Provide the (X, Y) coordinate of the cell's center where the given text is located.  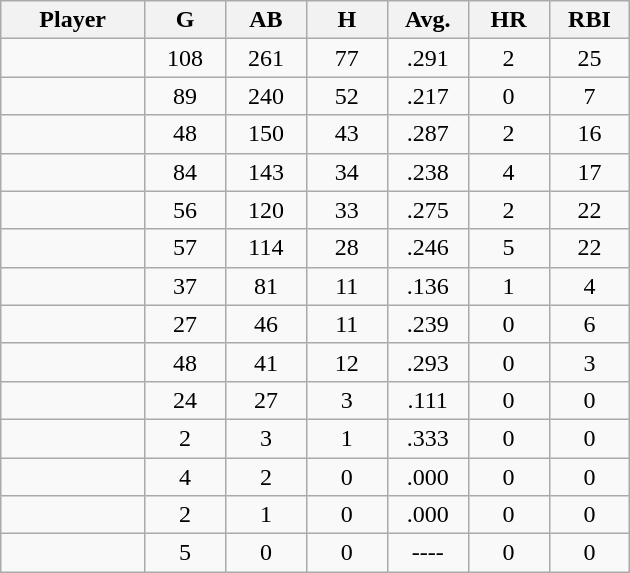
.291 (428, 58)
25 (590, 58)
89 (186, 96)
6 (590, 324)
143 (266, 172)
H (346, 20)
77 (346, 58)
56 (186, 210)
52 (346, 96)
41 (266, 362)
37 (186, 286)
.246 (428, 248)
57 (186, 248)
120 (266, 210)
46 (266, 324)
.333 (428, 438)
240 (266, 96)
108 (186, 58)
33 (346, 210)
.238 (428, 172)
G (186, 20)
AB (266, 20)
---- (428, 553)
34 (346, 172)
81 (266, 286)
24 (186, 400)
.239 (428, 324)
Avg. (428, 20)
Player (73, 20)
114 (266, 248)
261 (266, 58)
17 (590, 172)
.275 (428, 210)
12 (346, 362)
.111 (428, 400)
7 (590, 96)
16 (590, 134)
28 (346, 248)
43 (346, 134)
.293 (428, 362)
HR (508, 20)
.217 (428, 96)
.136 (428, 286)
84 (186, 172)
150 (266, 134)
.287 (428, 134)
RBI (590, 20)
